Extract the [X, Y] coordinate from the center of the cell holding the provided text.  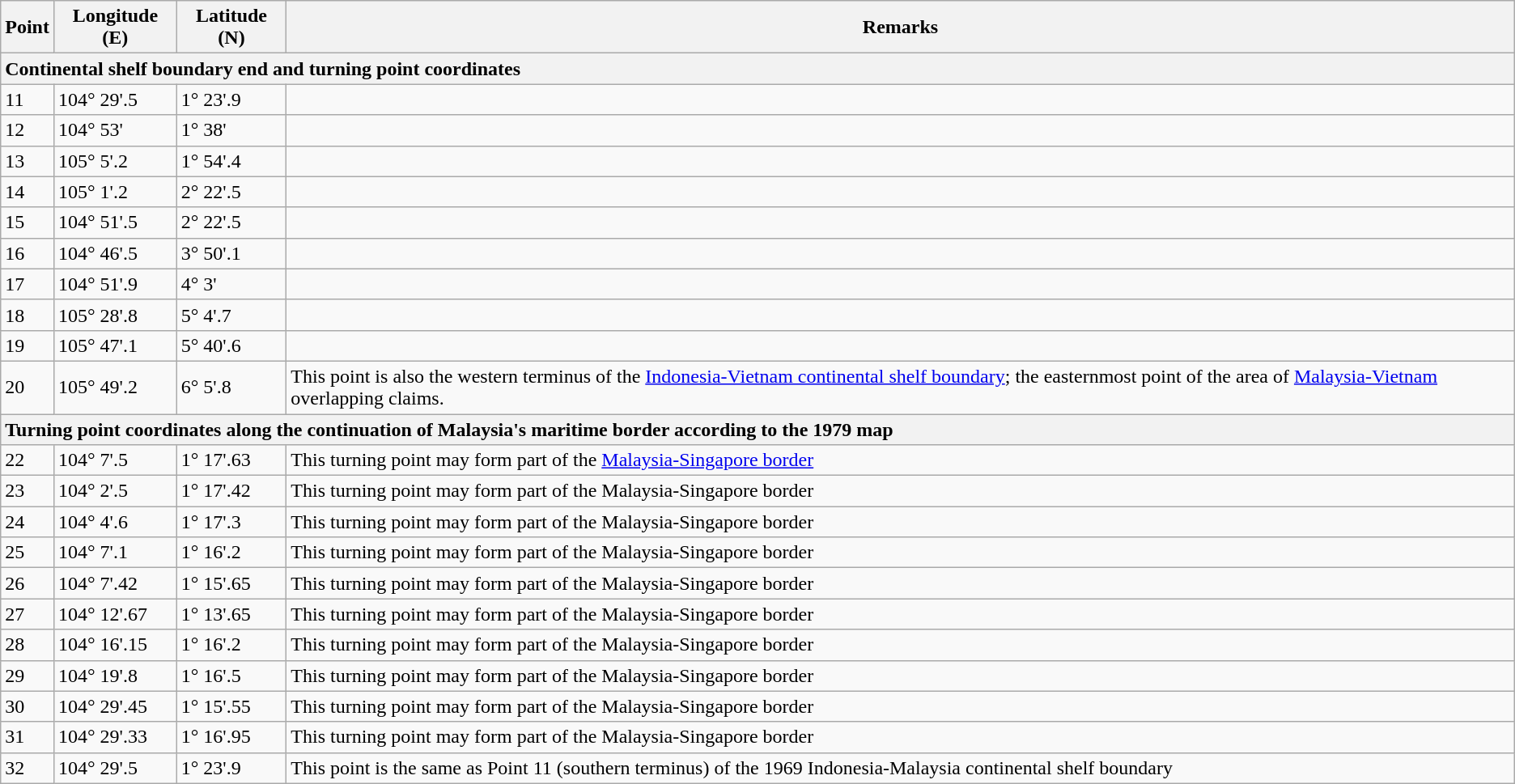
104° 29'.33 [115, 737]
6° 5'.8 [231, 387]
1° 54'.4 [231, 161]
104° 7'.5 [115, 460]
Remarks [900, 28]
104° 46'.5 [115, 253]
104° 4'.6 [115, 522]
30 [28, 706]
1° 17'.63 [231, 460]
1° 15'.65 [231, 583]
Turning point coordinates along the continuation of Malaysia's maritime border according to the 1979 map [757, 430]
4° 3' [231, 284]
104° 51'.5 [115, 222]
1° 17'.3 [231, 522]
105° 49'.2 [115, 387]
5° 4'.7 [231, 315]
104° 12'.67 [115, 614]
1° 17'.42 [231, 491]
26 [28, 583]
3° 50'.1 [231, 253]
105° 28'.8 [115, 315]
15 [28, 222]
31 [28, 737]
24 [28, 522]
12 [28, 130]
104° 51'.9 [115, 284]
104° 7'.1 [115, 553]
Point [28, 28]
105° 5'.2 [115, 161]
18 [28, 315]
11 [28, 100]
1° 38' [231, 130]
14 [28, 192]
27 [28, 614]
32 [28, 768]
5° 40'.6 [231, 345]
22 [28, 460]
104° 2'.5 [115, 491]
104° 29'.45 [115, 706]
17 [28, 284]
105° 1'.2 [115, 192]
Continental shelf boundary end and turning point coordinates [757, 69]
29 [28, 676]
1° 15'.55 [231, 706]
25 [28, 553]
1° 13'.65 [231, 614]
104° 7'.42 [115, 583]
16 [28, 253]
13 [28, 161]
1° 16'.95 [231, 737]
104° 16'.15 [115, 645]
20 [28, 387]
105° 47'.1 [115, 345]
104° 53' [115, 130]
104° 19'.8 [115, 676]
1° 16'.5 [231, 676]
23 [28, 491]
This point is the same as Point 11 (southern terminus) of the 1969 Indonesia-Malaysia continental shelf boundary [900, 768]
19 [28, 345]
Latitude (N) [231, 28]
Longitude (E) [115, 28]
28 [28, 645]
